Determine the [X, Y] coordinate at the center of the cell enclosing the given text.  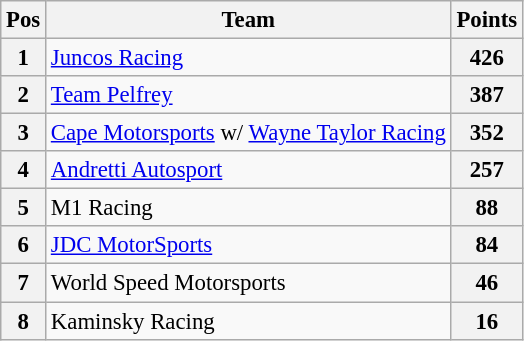
84 [486, 245]
426 [486, 58]
M1 Racing [249, 208]
JDC MotorSports [249, 245]
Andretti Autosport [249, 170]
1 [24, 58]
Points [486, 20]
7 [24, 283]
88 [486, 208]
Team Pelfrey [249, 95]
387 [486, 95]
257 [486, 170]
4 [24, 170]
Team [249, 20]
Cape Motorsports w/ Wayne Taylor Racing [249, 133]
8 [24, 321]
46 [486, 283]
Pos [24, 20]
Kaminsky Racing [249, 321]
World Speed Motorsports [249, 283]
5 [24, 208]
16 [486, 321]
3 [24, 133]
Juncos Racing [249, 58]
2 [24, 95]
352 [486, 133]
6 [24, 245]
